Pinpoint the cell where the given text exists, returning its (X, Y) midpoint coordinate. 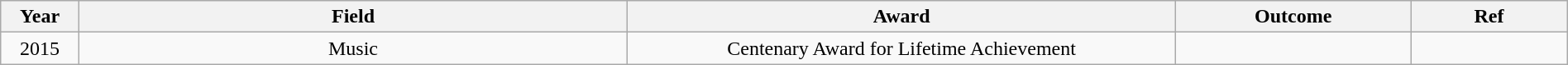
Music (352, 48)
Centenary Award for Lifetime Achievement (901, 48)
Year (40, 17)
Field (352, 17)
2015 (40, 48)
Award (901, 17)
Ref (1489, 17)
Outcome (1293, 17)
